Pinpoint the cell where the given text exists, returning its [X, Y] midpoint coordinate. 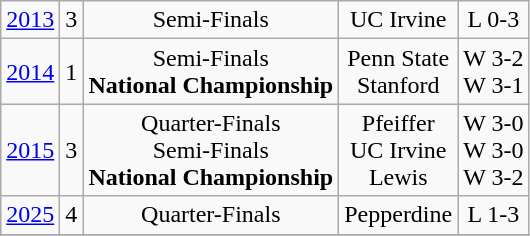
4 [72, 215]
Pepperdine [398, 215]
Semi-FinalsNational Championship [211, 72]
2015 [30, 150]
Semi-Finals [211, 20]
W 3-2 W 3-1 [494, 72]
UC Irvine [398, 20]
L 1-3 [494, 215]
W 3-0 W 3-0 W 3-2 [494, 150]
2014 [30, 72]
Quarter-Finals Semi-FinalsNational Championship [211, 150]
PfeifferUC IrvineLewis [398, 150]
Penn StateStanford [398, 72]
L 0-3 [494, 20]
2025 [30, 215]
Quarter-Finals [211, 215]
1 [72, 72]
2013 [30, 20]
